Determine the [x, y] coordinate at the center of the cell enclosing the given text.  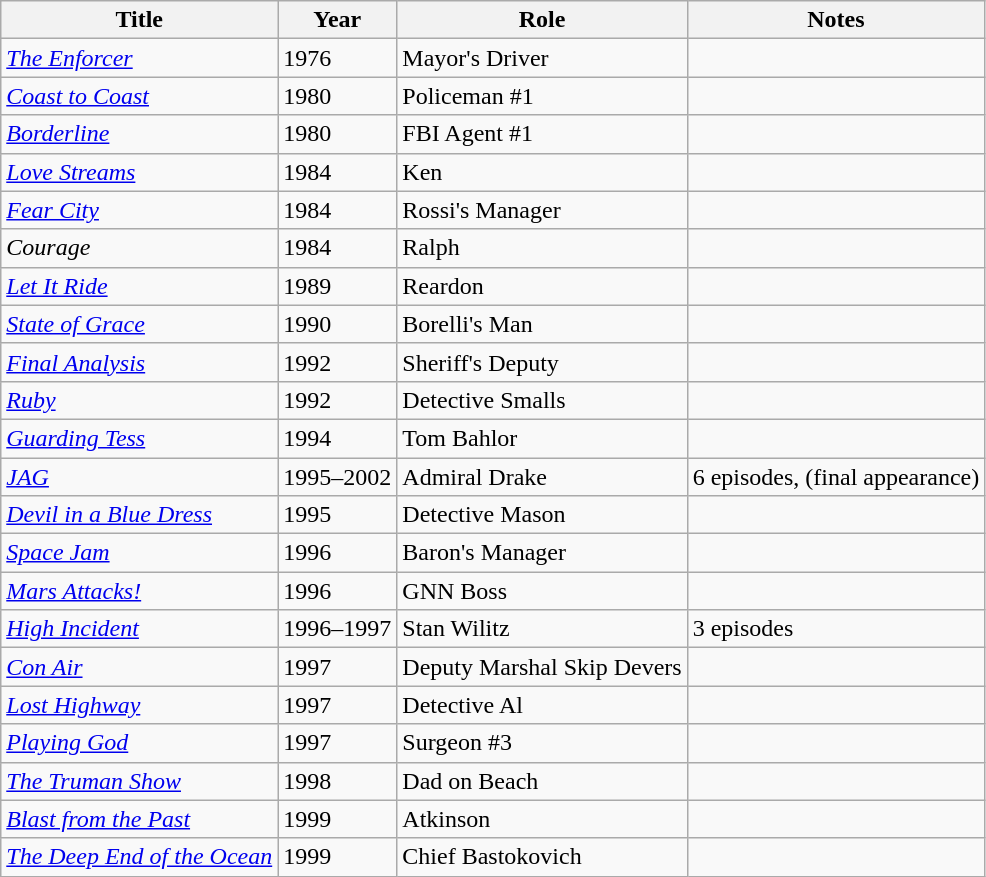
Con Air [140, 667]
Love Streams [140, 172]
Surgeon #3 [542, 743]
3 episodes [836, 629]
Guarding Tess [140, 438]
The Deep End of the Ocean [140, 857]
Coast to Coast [140, 96]
The Truman Show [140, 781]
Dad on Beach [542, 781]
Mayor's Driver [542, 58]
Year [338, 20]
1995–2002 [338, 477]
Fear City [140, 210]
Atkinson [542, 819]
Ken [542, 172]
Deputy Marshal Skip Devers [542, 667]
1990 [338, 324]
Ruby [140, 400]
Ralph [542, 248]
Policeman #1 [542, 96]
Detective Al [542, 705]
Notes [836, 20]
Devil in a Blue Dress [140, 515]
1996–1997 [338, 629]
1994 [338, 438]
Space Jam [140, 553]
Reardon [542, 286]
Blast from the Past [140, 819]
Detective Smalls [542, 400]
Role [542, 20]
Tom Bahlor [542, 438]
High Incident [140, 629]
Borderline [140, 134]
Courage [140, 248]
Chief Bastokovich [542, 857]
Title [140, 20]
Final Analysis [140, 362]
Mars Attacks! [140, 591]
1976 [338, 58]
FBI Agent #1 [542, 134]
The Enforcer [140, 58]
Baron's Manager [542, 553]
1995 [338, 515]
Stan Wilitz [542, 629]
1998 [338, 781]
JAG [140, 477]
6 episodes, (final appearance) [836, 477]
Rossi's Manager [542, 210]
Playing God [140, 743]
Let It Ride [140, 286]
1989 [338, 286]
Detective Mason [542, 515]
GNN Boss [542, 591]
State of Grace [140, 324]
Sheriff's Deputy [542, 362]
Borelli's Man [542, 324]
Admiral Drake [542, 477]
Lost Highway [140, 705]
